For the text-containing cell, return its midpoint in [x, y] coordinate format. 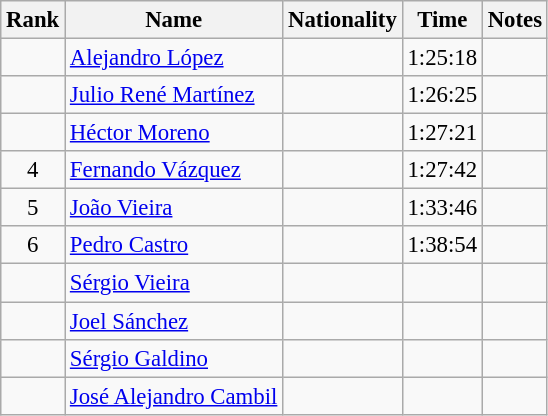
4 [33, 170]
Sérgio Vieira [174, 283]
1:27:42 [442, 170]
Notes [514, 20]
Pedro Castro [174, 245]
5 [33, 208]
1:26:25 [442, 95]
1:27:21 [442, 133]
1:25:18 [442, 58]
José Alejandro Cambil [174, 396]
1:33:46 [442, 208]
6 [33, 245]
Time [442, 20]
Alejandro López [174, 58]
1:38:54 [442, 245]
Joel Sánchez [174, 321]
Fernando Vázquez [174, 170]
Sérgio Galdino [174, 358]
João Vieira [174, 208]
Héctor Moreno [174, 133]
Nationality [342, 20]
Rank [33, 20]
Name [174, 20]
Julio René Martínez [174, 95]
